Determine the [x, y] coordinate at the center of the cell enclosing the given text.  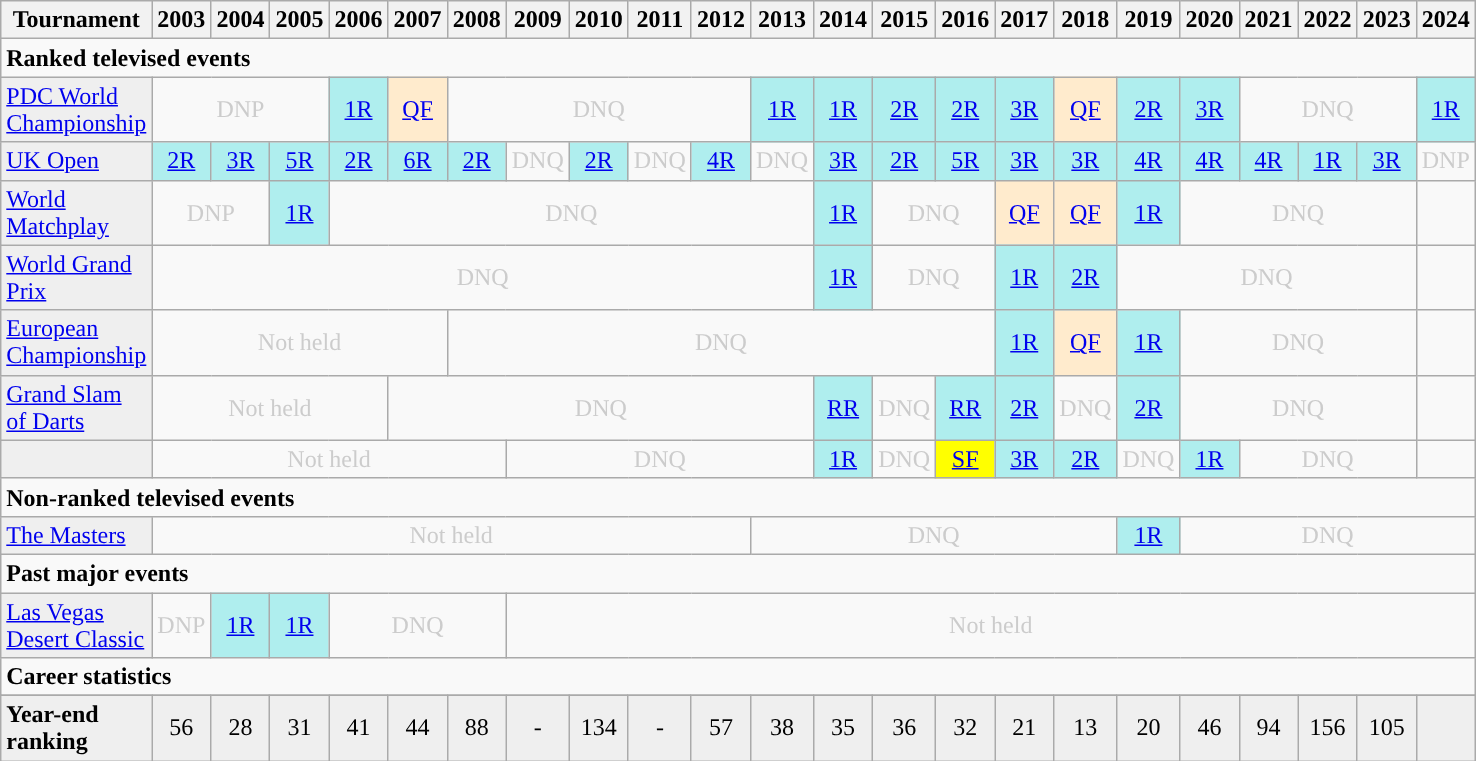
38 [782, 728]
2013 [782, 20]
World Grand Prix [76, 278]
2004 [240, 20]
2016 [966, 20]
European Championship [76, 342]
Career statistics [738, 677]
2007 [418, 20]
PDC World Championship [76, 110]
36 [904, 728]
28 [240, 728]
134 [598, 728]
World Matchplay [76, 212]
UK Open [76, 161]
32 [966, 728]
44 [418, 728]
2011 [660, 20]
41 [358, 728]
2003 [182, 20]
Las Vegas Desert Classic [76, 624]
2010 [598, 20]
Non-ranked televised events [738, 497]
35 [844, 728]
SF [966, 459]
21 [1024, 728]
13 [1086, 728]
2015 [904, 20]
2018 [1086, 20]
31 [300, 728]
2008 [476, 20]
2021 [1268, 20]
2005 [300, 20]
Past major events [738, 573]
156 [1328, 728]
88 [476, 728]
105 [1386, 728]
2006 [358, 20]
94 [1268, 728]
20 [1148, 728]
2023 [1386, 20]
Year-end ranking [76, 728]
46 [1210, 728]
Tournament [76, 20]
2022 [1328, 20]
2024 [1446, 20]
2019 [1148, 20]
Ranked televised events [738, 58]
2014 [844, 20]
2017 [1024, 20]
56 [182, 728]
57 [720, 728]
The Masters [76, 535]
2020 [1210, 20]
6R [418, 161]
2009 [538, 20]
2012 [720, 20]
Grand Slam of Darts [76, 408]
